Determine the (X, Y) coordinate at the center of the cell enclosing the given text.  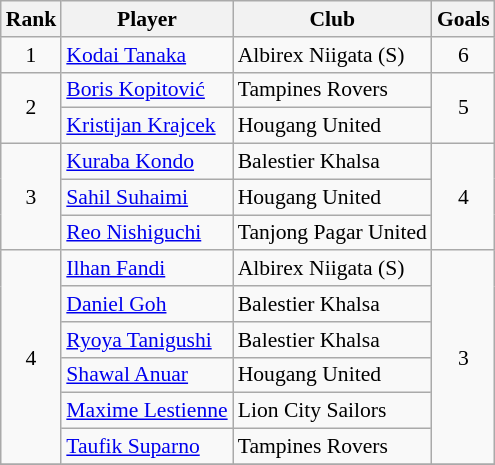
Kodai Tanaka (146, 55)
Daniel Goh (146, 304)
Boris Kopitović (146, 90)
Rank (32, 19)
5 (464, 108)
2 (32, 108)
Goals (464, 19)
Shawal Anuar (146, 375)
Reo Nishiguchi (146, 233)
Sahil Suhaimi (146, 197)
Kuraba Kondo (146, 162)
Ryoya Tanigushi (146, 340)
Ilhan Fandi (146, 269)
6 (464, 55)
Taufik Suparno (146, 447)
Club (332, 19)
Player (146, 19)
Kristijan Krajcek (146, 126)
1 (32, 55)
Lion City Sailors (332, 411)
Maxime Lestienne (146, 411)
Tanjong Pagar United (332, 233)
